Provide the (x, y) coordinate of the cell's center where the given text is located.  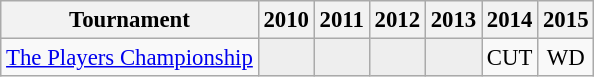
Tournament (130, 20)
2010 (286, 20)
2015 (566, 20)
CUT (510, 58)
2011 (342, 20)
2013 (453, 20)
2014 (510, 20)
2012 (397, 20)
WD (566, 58)
The Players Championship (130, 58)
